Find where the given text appears and provide that cell's center as [x, y] coordinate. 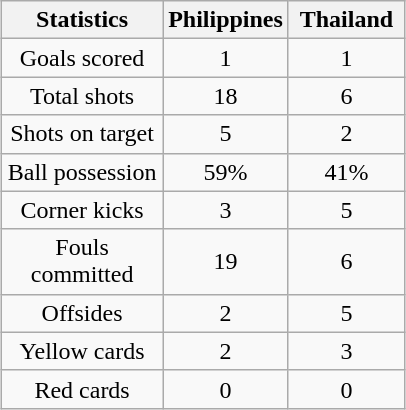
Yellow cards [82, 351]
Shots on target [82, 134]
41% [346, 172]
Thailand [346, 20]
59% [226, 172]
Fouls committed [82, 262]
Offsides [82, 313]
Goals scored [82, 58]
Total shots [82, 96]
Red cards [82, 389]
18 [226, 96]
Ball possession [82, 172]
Philippines [226, 20]
19 [226, 262]
Corner kicks [82, 210]
Statistics [82, 20]
